Capture the cell that displays the provided text and extract its [X, Y] central coordinate. 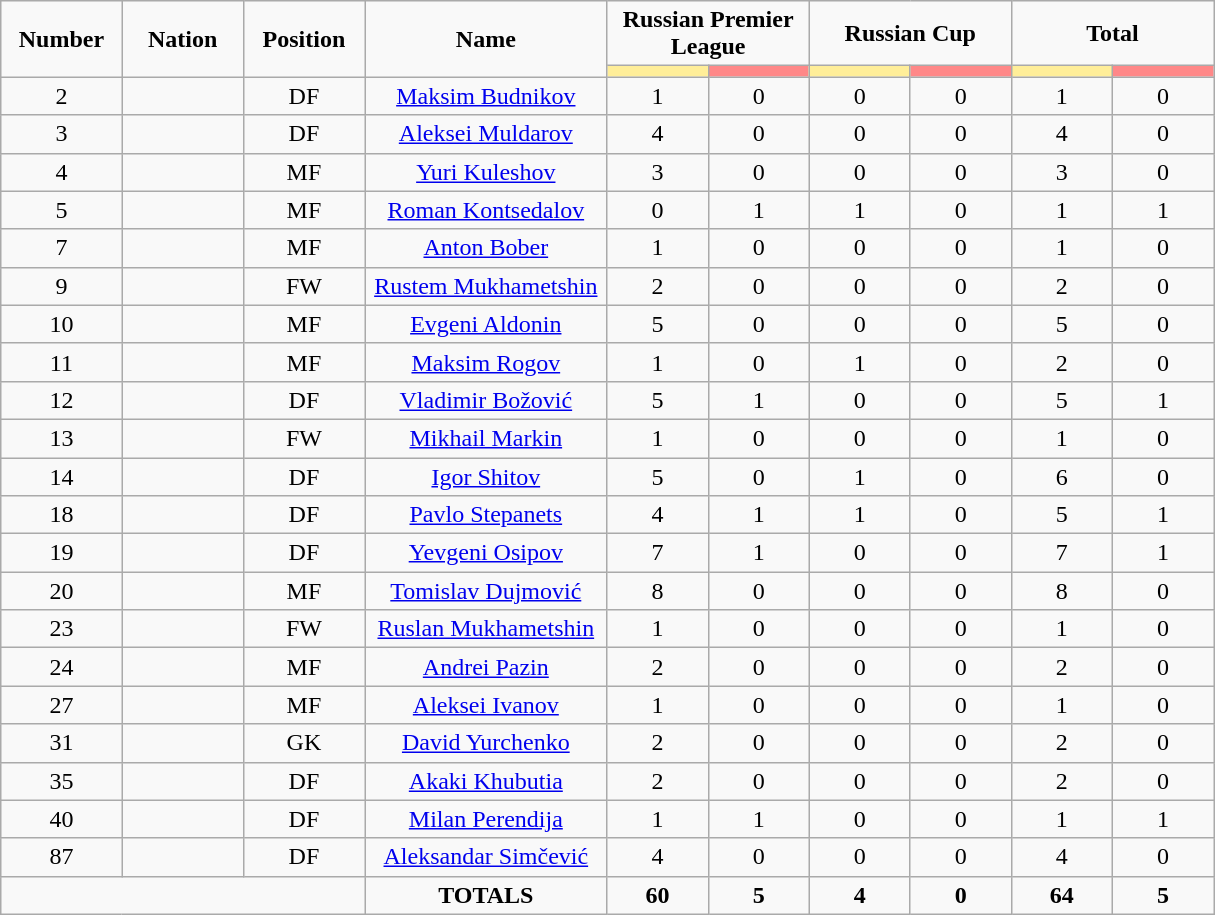
TOTALS [486, 895]
Evgeni Aldonin [486, 324]
Mikhail Markin [486, 438]
Tomislav Dujmović [486, 591]
Aleksei Ivanov [486, 705]
Akaki Khubutia [486, 781]
Igor Shitov [486, 477]
Russian Premier League [708, 34]
Maksim Rogov [486, 362]
20 [62, 591]
27 [62, 705]
Aleksei Muldarov [486, 134]
87 [62, 857]
35 [62, 781]
Nation [182, 39]
12 [62, 400]
Aleksandar Simčević [486, 857]
Position [304, 39]
Roman Kontsedalov [486, 210]
Milan Perendija [486, 819]
Vladimir Božović [486, 400]
Yevgeni Osipov [486, 553]
Yuri Kuleshov [486, 172]
Ruslan Mukhametshin [486, 629]
13 [62, 438]
11 [62, 362]
23 [62, 629]
6 [1062, 477]
24 [62, 667]
GK [304, 743]
10 [62, 324]
9 [62, 286]
Total [1112, 34]
Maksim Budnikov [486, 96]
60 [658, 895]
Andrei Pazin [486, 667]
31 [62, 743]
Anton Bober [486, 248]
Rustem Mukhametshin [486, 286]
19 [62, 553]
Name [486, 39]
Number [62, 39]
Russian Cup [910, 34]
64 [1062, 895]
18 [62, 515]
David Yurchenko [486, 743]
14 [62, 477]
40 [62, 819]
Pavlo Stepanets [486, 515]
